Return (x, y) of the center of cell containing provided text 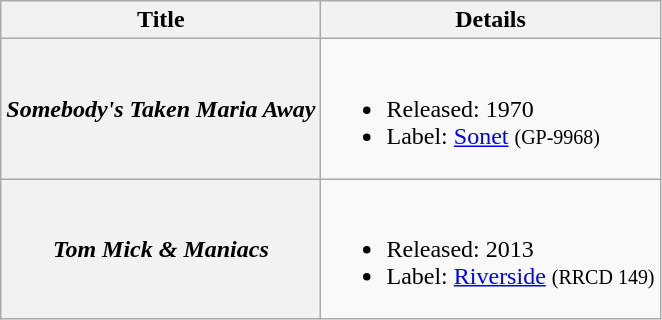
Tom Mick & Maniacs (161, 249)
Title (161, 20)
Released: 2013Label: Riverside (RRCD 149) (490, 249)
Details (490, 20)
Somebody's Taken Maria Away (161, 109)
Released: 1970Label: Sonet (GP-9968) (490, 109)
